Scan for the cell matching the given text and deliver its [x, y] coordinate at center. 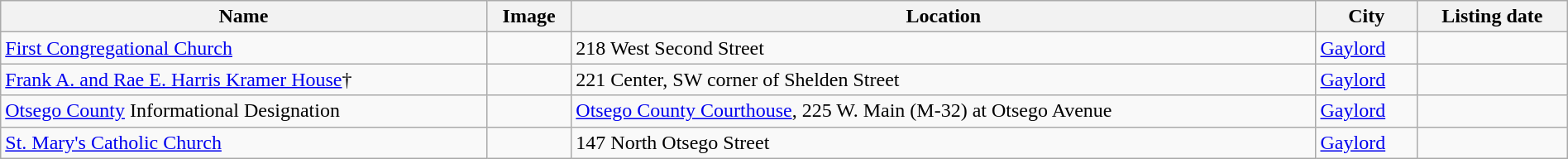
147 North Otsego Street [944, 142]
Otsego County Courthouse, 225 W. Main (M-32) at Otsego Avenue [944, 111]
Frank A. and Rae E. Harris Kramer House† [244, 79]
Image [528, 17]
221 Center, SW corner of Shelden Street [944, 79]
Name [244, 17]
218 West Second Street [944, 48]
First Congregational Church [244, 48]
Listing date [1492, 17]
St. Mary's Catholic Church [244, 142]
City [1366, 17]
Otsego County Informational Designation [244, 111]
Location [944, 17]
